Locate the cell with the specified text and output its (X, Y) center coordinate. 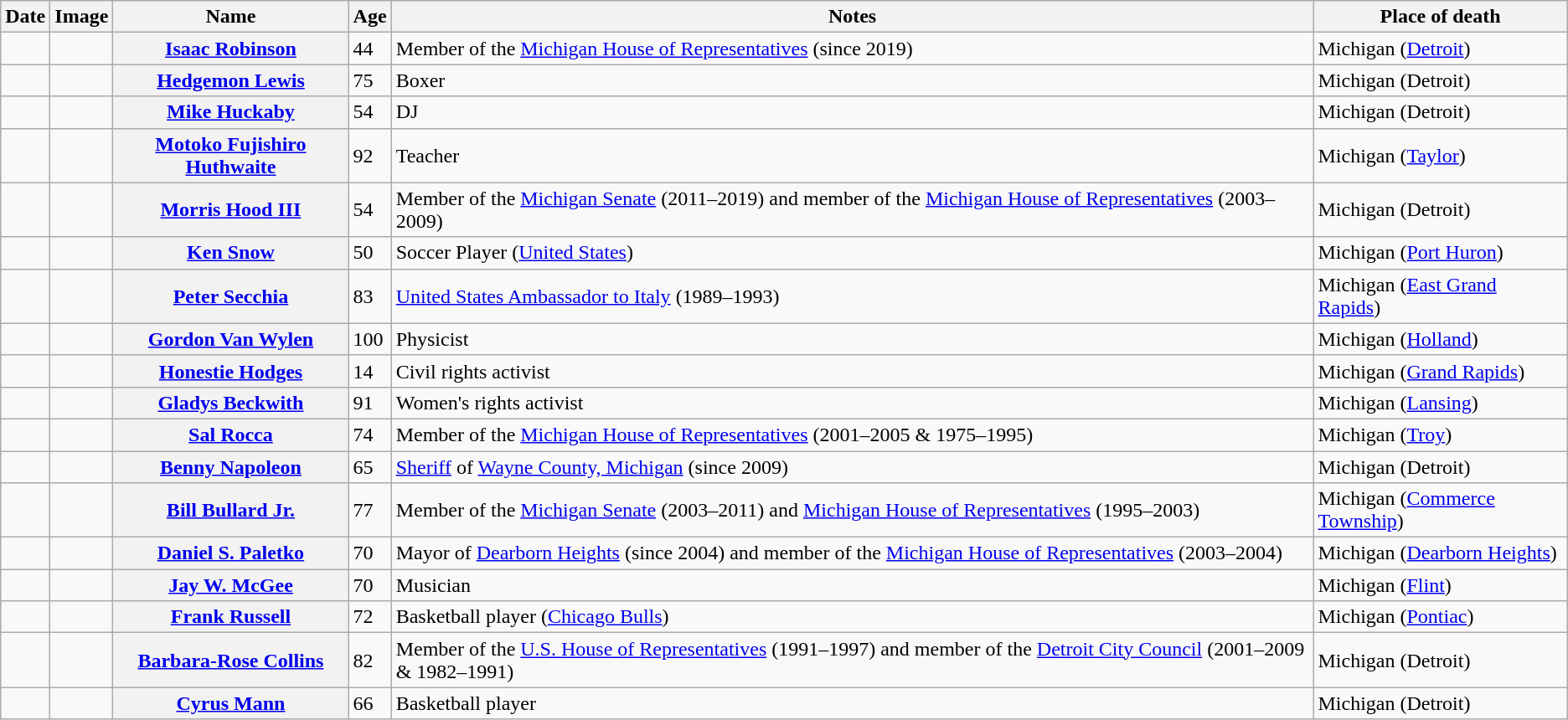
50 (370, 253)
91 (370, 403)
Gladys Beckwith (231, 403)
Mike Huckaby (231, 112)
Age (370, 17)
77 (370, 511)
Basketball player (853, 703)
Member of the U.S. House of Representatives (1991–1997) and member of the Detroit City Council (2001–2009 & 1982–1991) (853, 660)
Michigan (Dearborn Heights) (1441, 553)
Michigan (Port Huron) (1441, 253)
Ken Snow (231, 253)
Women's rights activist (853, 403)
Michigan (Taylor) (1441, 156)
Cyrus Mann (231, 703)
Musician (853, 585)
66 (370, 703)
Member of the Michigan House of Representatives (since 2019) (853, 49)
Boxer (853, 80)
Michigan (East Grand Rapids) (1441, 296)
82 (370, 660)
Michigan (Holland) (1441, 339)
75 (370, 80)
Morris Hood III (231, 209)
Bill Bullard Jr. (231, 511)
Image (82, 17)
Michigan (Commerce Township) (1441, 511)
14 (370, 371)
92 (370, 156)
74 (370, 435)
Physicist (853, 339)
Benny Napoleon (231, 466)
Soccer Player (United States) (853, 253)
Teacher (853, 156)
72 (370, 617)
Peter Secchia (231, 296)
Date (25, 17)
Jay W. McGee (231, 585)
Member of the Michigan Senate (2011–2019) and member of the Michigan House of Representatives (2003–2009) (853, 209)
Gordon Van Wylen (231, 339)
Daniel S. Paletko (231, 553)
Michigan (Grand Rapids) (1441, 371)
Notes (853, 17)
Michigan (Pontiac) (1441, 617)
Basketball player (Chicago Bulls) (853, 617)
United States Ambassador to Italy (1989–1993) (853, 296)
Name (231, 17)
Motoko Fujishiro Huthwaite (231, 156)
Member of the Michigan House of Representatives (2001–2005 & 1975–1995) (853, 435)
Barbara-Rose Collins (231, 660)
Sal Rocca (231, 435)
Michigan (Flint) (1441, 585)
Frank Russell (231, 617)
DJ (853, 112)
100 (370, 339)
Michigan (Troy) (1441, 435)
Isaac Robinson (231, 49)
Member of the Michigan Senate (2003–2011) and Michigan House of Representatives (1995–2003) (853, 511)
83 (370, 296)
Civil rights activist (853, 371)
65 (370, 466)
Place of death (1441, 17)
Honestie Hodges (231, 371)
Mayor of Dearborn Heights (since 2004) and member of the Michigan House of Representatives (2003–2004) (853, 553)
Hedgemon Lewis (231, 80)
44 (370, 49)
Sheriff of Wayne County, Michigan (since 2009) (853, 466)
Michigan (Lansing) (1441, 403)
